Capture the cell that displays the provided text and extract its (X, Y) central coordinate. 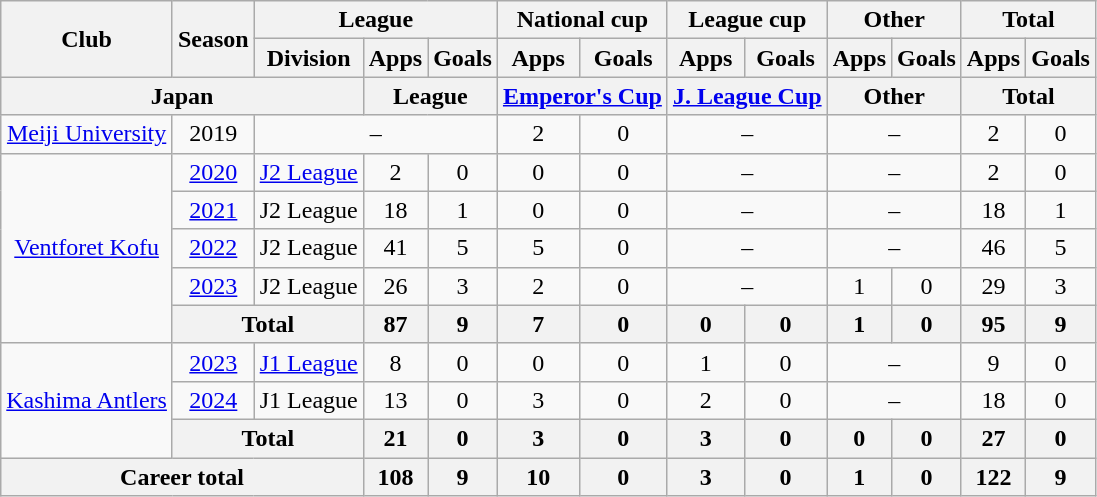
10 (538, 477)
13 (395, 400)
87 (395, 324)
Club (87, 39)
2024 (213, 400)
26 (395, 286)
Division (308, 58)
108 (395, 477)
21 (395, 438)
2022 (213, 248)
41 (395, 248)
2021 (213, 210)
2019 (213, 134)
29 (993, 286)
Japan (182, 96)
27 (993, 438)
Season (213, 39)
Meiji University (87, 134)
Ventforet Kofu (87, 248)
8 (395, 362)
122 (993, 477)
Emperor's Cup (582, 96)
Career total (182, 477)
National cup (582, 20)
League cup (747, 20)
Kashima Antlers (87, 400)
J. League Cup (747, 96)
95 (993, 324)
2020 (213, 172)
7 (538, 324)
46 (993, 248)
